Extract the [X, Y] coordinate from the center of the cell holding the provided text.  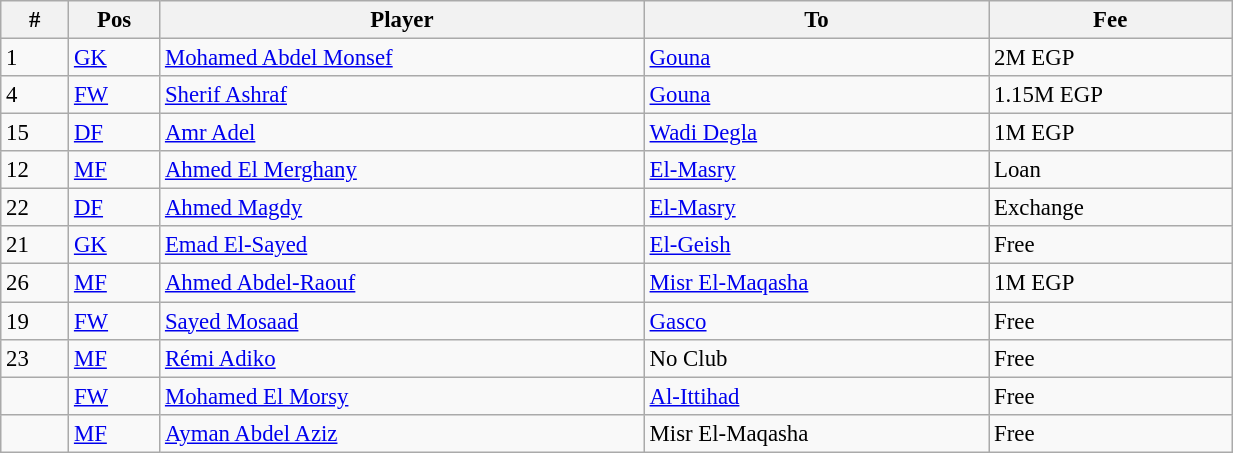
2M EGP [1110, 58]
Amr Adel [402, 133]
No Club [816, 358]
Sherif Ashraf [402, 95]
Ayman Abdel Aziz [402, 433]
26 [35, 283]
Sayed Mosaad [402, 321]
Rémi Adiko [402, 358]
Gasco [816, 321]
El-Geish [816, 245]
Emad El-Sayed [402, 245]
Exchange [1110, 208]
21 [35, 245]
Mohamed Abdel Monsef [402, 58]
Ahmed Abdel-Raouf [402, 283]
Fee [1110, 20]
Ahmed Magdy [402, 208]
19 [35, 321]
# [35, 20]
23 [35, 358]
4 [35, 95]
1 [35, 58]
Loan [1110, 170]
Mohamed El Morsy [402, 396]
12 [35, 170]
1.15M EGP [1110, 95]
22 [35, 208]
15 [35, 133]
Player [402, 20]
Pos [114, 20]
Al-Ittihad [816, 396]
Wadi Degla [816, 133]
To [816, 20]
Ahmed El Merghany [402, 170]
